Output the (X, Y) coordinate of the center of the cell containing the given text.  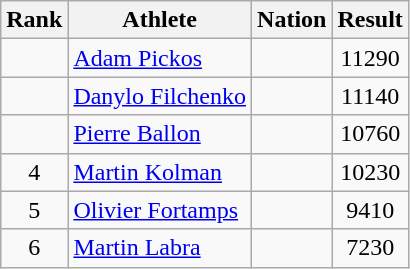
7230 (370, 248)
Pierre Ballon (160, 134)
Danylo Filchenko (160, 96)
Adam Pickos (160, 58)
11140 (370, 96)
Olivier Fortamps (160, 210)
6 (34, 248)
Martin Kolman (160, 172)
Martin Labra (160, 248)
Nation (292, 20)
5 (34, 210)
4 (34, 172)
Rank (34, 20)
10230 (370, 172)
10760 (370, 134)
Result (370, 20)
11290 (370, 58)
Athlete (160, 20)
9410 (370, 210)
